For the text-containing cell, return its midpoint in (x, y) coordinate format. 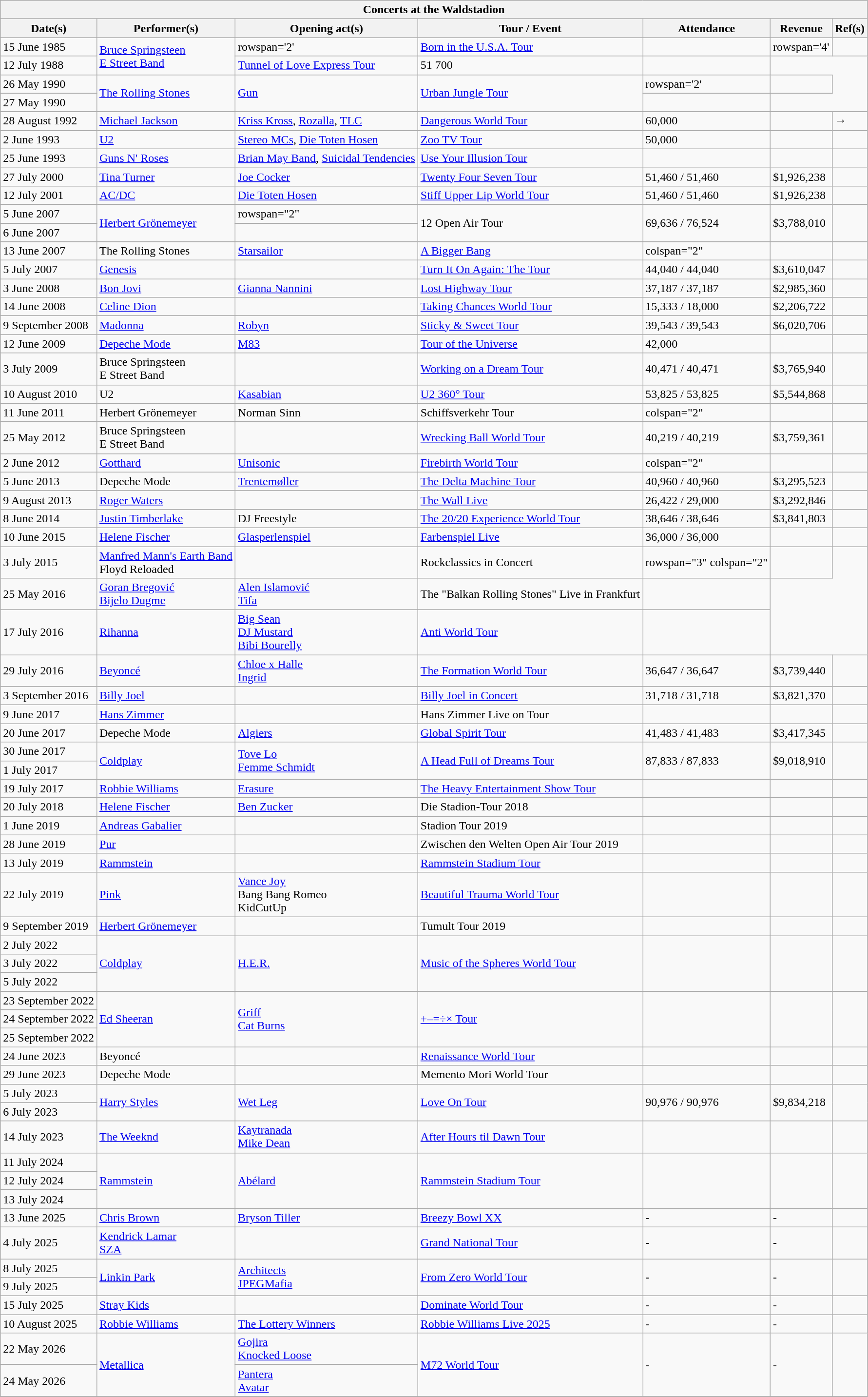
Roger Waters (166, 500)
24 September 2022 (49, 1019)
$3,841,803 (801, 518)
Justin Timberlake (166, 518)
The 20/20 Experience World Tour (530, 518)
24 June 2023 (49, 1056)
Alen IslamovićTifa (327, 594)
Date(s) (49, 28)
Wrecking Ball World Tour (530, 438)
Attendance (707, 28)
A Bigger Bang (530, 251)
53,825 / 53,825 (707, 394)
9 July 2025 (49, 1287)
M72 World Tour (530, 1365)
24 May 2026 (49, 1381)
Use Your Illusion Tour (530, 158)
25 June 1993 (49, 158)
6 June 2007 (49, 233)
Zwischen den Welten Open Air Tour 2019 (530, 844)
9 August 2013 (49, 500)
U2 360° Tour (530, 394)
19 July 2017 (49, 788)
Gun (327, 93)
The Delta Machine Tour (530, 481)
Twenty Four Seven Tour (530, 177)
$3,765,940 (801, 369)
Tina Turner (166, 177)
10 August 2010 (49, 394)
10 August 2025 (49, 1324)
25 September 2022 (49, 1038)
The Weeknd (166, 1137)
Metallica (166, 1365)
Gianna Nannini (327, 288)
Manfred Mann's Earth BandFloyd Reloaded (166, 562)
12 July 2001 (49, 195)
Love On Tour (530, 1102)
10 June 2015 (49, 537)
Turn It On Again: The Tour (530, 270)
Concerts at the Waldstadion (434, 10)
8 July 2025 (49, 1268)
Beautiful Trauma World Tour (530, 894)
Pink (166, 894)
+–=÷× Tour (530, 1019)
40,471 / 40,471 (707, 369)
Tour / Event (530, 28)
Harry Styles (166, 1102)
17 July 2016 (49, 632)
$6,020,706 (801, 325)
26,422 / 29,000 (707, 500)
14 July 2023 (49, 1137)
Ed Sheeran (166, 1019)
The Wall Live (530, 500)
Bon Jovi (166, 288)
M83 (327, 344)
Tove LoFemme Schmidt (327, 761)
Brian May Band, Suicidal Tendencies (327, 158)
13 June 2025 (49, 1218)
12 June 2009 (49, 344)
Kasabian (327, 394)
Stiff Upper Lip World Tour (530, 195)
A Head Full of Dreams Tour (530, 761)
9 September 2008 (49, 325)
Lost Highway Tour (530, 288)
Dangerous World Tour (530, 121)
The Heavy Entertainment Show Tour (530, 788)
$2,985,360 (801, 288)
$9,018,910 (801, 761)
Joe Cocker (327, 177)
28 June 2019 (49, 844)
rowspan="2" (327, 214)
27 May 1990 (49, 102)
→ (849, 121)
$2,206,722 (801, 307)
rowspan='4' (801, 47)
15,333 / 18,000 (707, 307)
rowspan="3" colspan="2" (707, 562)
13 July 2024 (49, 1199)
Genesis (166, 270)
Glasperlenspiel (327, 537)
Grand National Tour (530, 1242)
1 July 2017 (49, 770)
9 September 2019 (49, 926)
Andreas Gabalier (166, 826)
36,000 / 36,000 (707, 537)
13 June 2007 (49, 251)
23 September 2022 (49, 1001)
29 July 2016 (49, 671)
15 July 2025 (49, 1305)
Tumult Tour 2019 (530, 926)
$3,788,010 (801, 223)
$3,417,345 (801, 733)
25 May 2012 (49, 438)
Farbenspiel Live (530, 537)
Dominate World Tour (530, 1305)
Urban Jungle Tour (530, 93)
42,000 (707, 344)
Goran BregovićBijelo Dugme (166, 594)
Kriss Kross, Rozalla, TLC (327, 121)
22 May 2026 (49, 1349)
30 June 2017 (49, 751)
Griff Cat Burns (327, 1019)
39,543 / 39,543 (707, 325)
Chloe x HalleIngrid (327, 671)
Stray Kids (166, 1305)
Linkin Park (166, 1278)
15 June 1985 (49, 47)
12 July 2024 (49, 1181)
44,040 / 44,040 (707, 270)
Stereo MCs, Die Toten Hosen (327, 139)
$9,834,218 (801, 1102)
3 June 2008 (49, 288)
$3,292,846 (801, 500)
3 September 2016 (49, 696)
Hans Zimmer Live on Tour (530, 714)
Wet Leg (327, 1102)
Architects JPEGMafia (327, 1278)
$3,739,440 (801, 671)
13 July 2019 (49, 863)
29 June 2023 (49, 1075)
Gojira Knocked Loose (327, 1349)
Born in the U.S.A. Tour (530, 47)
2 June 2012 (49, 463)
50,000 (707, 139)
12 Open Air Tour (530, 223)
36,647 / 36,647 (707, 671)
H.E.R. (327, 963)
Tour of the Universe (530, 344)
Revenue (801, 28)
Tunnel of Love Express Tour (327, 65)
Bryson Tiller (327, 1218)
Big SeanDJ MustardBibi Bourelly (327, 632)
The Lottery Winners (327, 1324)
Renaissance World Tour (530, 1056)
Robyn (327, 325)
The Formation World Tour (530, 671)
9 June 2017 (49, 714)
$3,295,523 (801, 481)
Norman Sinn (327, 413)
12 July 1988 (49, 65)
The "Balkan Rolling Stones" Live in Frankfurt (530, 594)
4 July 2025 (49, 1242)
6 July 2023 (49, 1112)
Music of the Spheres World Tour (530, 963)
Taking Chances World Tour (530, 307)
Ref(s) (849, 28)
AC/DC (166, 195)
Sticky & Sweet Tour (530, 325)
Erasure (327, 788)
Die Toten Hosen (327, 195)
Schiffsverkehr Tour (530, 413)
Rihanna (166, 632)
Pur (166, 844)
25 May 2016 (49, 594)
Guns N' Roses (166, 158)
31,718 / 31,718 (707, 696)
5 July 2022 (49, 982)
After Hours til Dawn Tour (530, 1137)
11 June 2011 (49, 413)
5 June 2007 (49, 214)
5 July 2023 (49, 1093)
28 August 1992 (49, 121)
Stadion Tour 2019 (530, 826)
26 May 1990 (49, 84)
22 July 2019 (49, 894)
Rockclassics in Concert (530, 562)
27 July 2000 (49, 177)
$5,544,868 (801, 394)
87,833 / 87,833 (707, 761)
1 June 2019 (49, 826)
37,187 / 37,187 (707, 288)
41,483 / 41,483 (707, 733)
3 July 2015 (49, 562)
3 July 2022 (49, 964)
$3,821,370 (801, 696)
Starsailor (327, 251)
Billy Joel (166, 696)
2 July 2022 (49, 944)
69,636 / 76,524 (707, 223)
40,219 / 40,219 (707, 438)
Billy Joel in Concert (530, 696)
51 700 (530, 65)
Celine Dion (166, 307)
Michael Jackson (166, 121)
$3,759,361 (801, 438)
Abélard (327, 1181)
Performer(s) (166, 28)
90,976 / 90,976 (707, 1102)
Algiers (327, 733)
$3,610,047 (801, 270)
KaytranadaMike Dean (327, 1137)
Working on a Dream Tour (530, 369)
Ben Zucker (327, 807)
5 July 2007 (49, 270)
Trentemøller (327, 481)
Unisonic (327, 463)
Hans Zimmer (166, 714)
5 June 2013 (49, 481)
Opening act(s) (327, 28)
Global Spirit Tour (530, 733)
Gotthard (166, 463)
14 June 2008 (49, 307)
20 June 2017 (49, 733)
Die Stadion-Tour 2018 (530, 807)
Breezy Bowl XX (530, 1218)
Zoo TV Tour (530, 139)
2 June 1993 (49, 139)
Firebirth World Tour (530, 463)
8 June 2014 (49, 518)
Memento Mori World Tour (530, 1075)
38,646 / 38,646 (707, 518)
Kendrick LamarSZA (166, 1242)
DJ Freestyle (327, 518)
40,960 / 40,960 (707, 481)
60,000 (707, 121)
Chris Brown (166, 1218)
Pantera Avatar (327, 1381)
20 July 2018 (49, 807)
Anti World Tour (530, 632)
11 July 2024 (49, 1162)
Madonna (166, 325)
Vance JoyBang Bang RomeoKidCutUp (327, 894)
Robbie Williams Live 2025 (530, 1324)
3 July 2009 (49, 369)
From Zero World Tour (530, 1278)
